Pinpoint the cell where the given text exists, returning its (x, y) midpoint coordinate. 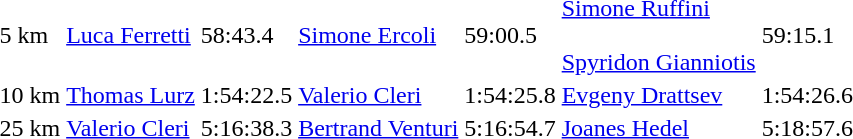
Valerio Cleri (378, 95)
Thomas Lurz (131, 95)
1:54:25.8 (510, 95)
1:54:22.5 (246, 95)
Evgeny Drattsev (658, 95)
